Find where the given text appears and provide that cell's center as (X, Y) coordinate. 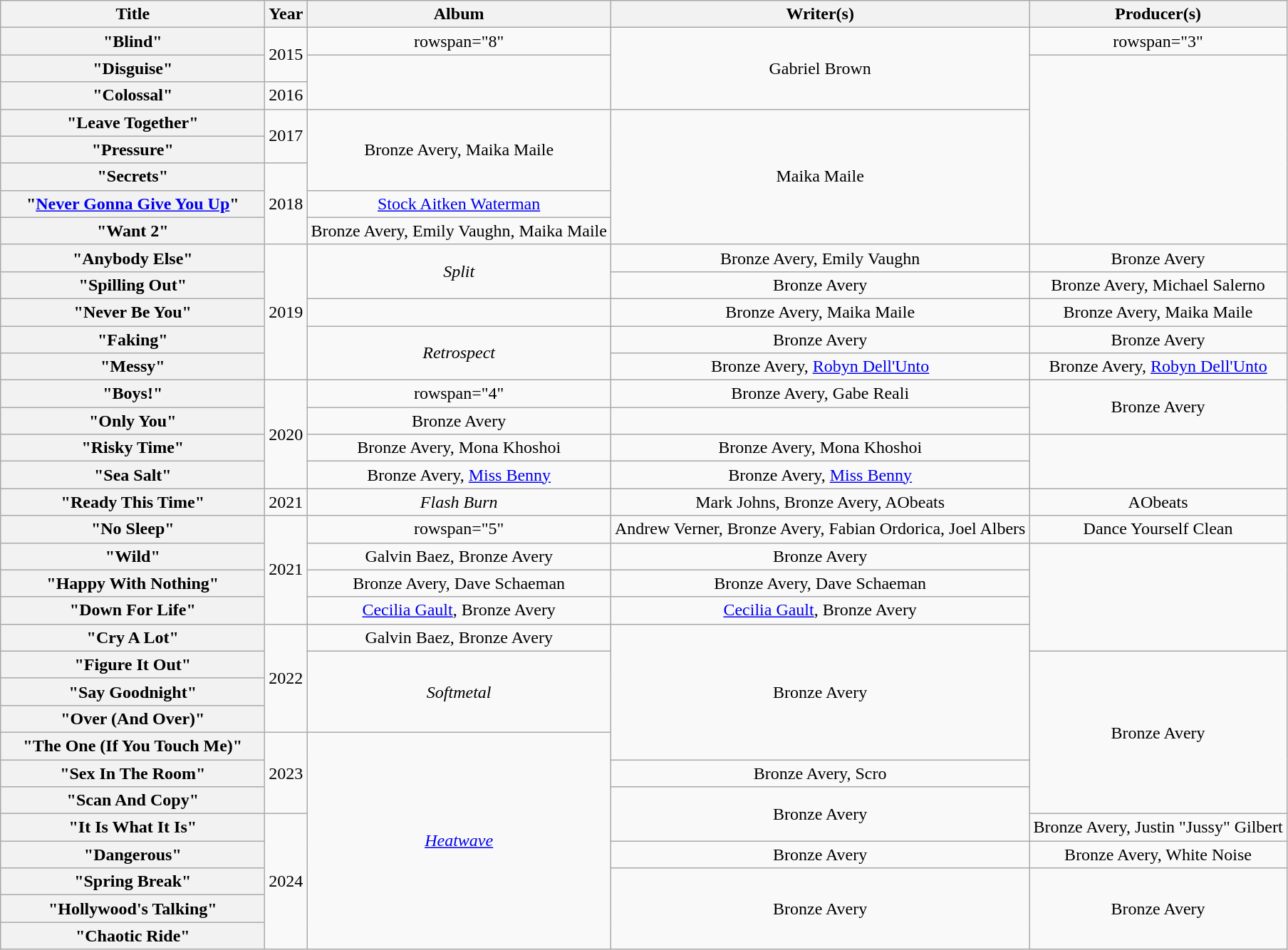
"Chaotic Ride" (133, 936)
"Pressure" (133, 150)
2023 (286, 773)
"Hollywood's Talking" (133, 909)
Maika Maile (819, 177)
"Down For Life" (133, 610)
Bronze Avery, Justin "Jussy" Gilbert (1158, 828)
Year (286, 14)
2018 (286, 204)
Writer(s) (819, 14)
"Scan And Copy" (133, 800)
Split (459, 271)
Gabriel Brown (819, 68)
"No Sleep" (133, 529)
"Over (And Over)" (133, 719)
"Boys!" (133, 394)
Producer(s) (1158, 14)
"Never Gonna Give You Up" (133, 204)
2016 (286, 95)
Softmetal (459, 691)
"It Is What It Is" (133, 828)
Bronze Avery, Emily Vaughn, Maika Maile (459, 231)
Flash Burn (459, 502)
2020 (286, 434)
Andrew Verner, Bronze Avery, Fabian Ordorica, Joel Albers (819, 529)
rowspan="3" (1158, 41)
Bronze Avery, Gabe Reali (819, 394)
Bronze Avery, Michael Salerno (1158, 285)
2022 (286, 678)
Album (459, 14)
2017 (286, 136)
"Happy With Nothing" (133, 583)
"Faking" (133, 340)
Bronze Avery, Emily Vaughn (819, 258)
"Leave Together" (133, 122)
"Cry A Lot" (133, 637)
"Sea Salt" (133, 475)
"Secrets" (133, 177)
Stock Aitken Waterman (459, 204)
"Want 2" (133, 231)
"Messy" (133, 367)
"Disguise" (133, 68)
rowspan="5" (459, 529)
Bronze Avery, White Noise (1158, 855)
Dance Yourself Clean (1158, 529)
"Never Be You" (133, 312)
"Spilling Out" (133, 285)
Bronze Avery, Scro (819, 773)
"Dangerous" (133, 855)
2015 (286, 55)
rowspan="4" (459, 394)
"Ready This Time" (133, 502)
2024 (286, 882)
"Colossal" (133, 95)
Retrospect (459, 353)
"Figure It Out" (133, 664)
"Anybody Else" (133, 258)
"Spring Break" (133, 882)
"Wild" (133, 556)
"Risky Time" (133, 448)
rowspan="8" (459, 41)
Heatwave (459, 840)
Mark Johns, Bronze Avery, AObeats (819, 502)
2019 (286, 312)
"Say Goodnight" (133, 691)
Title (133, 14)
"Only You" (133, 421)
AObeats (1158, 502)
"Sex In The Room" (133, 773)
"Blind" (133, 41)
"The One (If You Touch Me)" (133, 746)
